Detect which cell encompasses the target text, then output its (X, Y) center coordinate. 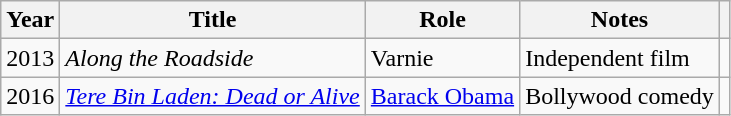
Title (212, 20)
2013 (30, 58)
Barack Obama (442, 96)
Bollywood comedy (620, 96)
Notes (620, 20)
Role (442, 20)
2016 (30, 96)
Independent film (620, 58)
Year (30, 20)
Along the Roadside (212, 58)
Varnie (442, 58)
Tere Bin Laden: Dead or Alive (212, 96)
